Pinpoint the cell where the given text exists, returning its [x, y] midpoint coordinate. 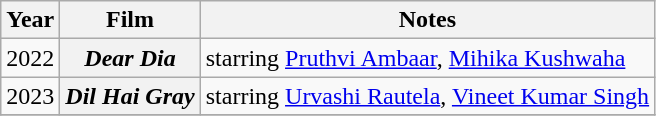
Notes [427, 20]
2023 [30, 96]
2022 [30, 58]
starring Pruthvi Ambaar, Mihika Kushwaha [427, 58]
Film [130, 20]
Dear Dia [130, 58]
Year [30, 20]
starring Urvashi Rautela, Vineet Kumar Singh [427, 96]
Dil Hai Gray [130, 96]
